Detect which cell encompasses the target text, then output its [x, y] center coordinate. 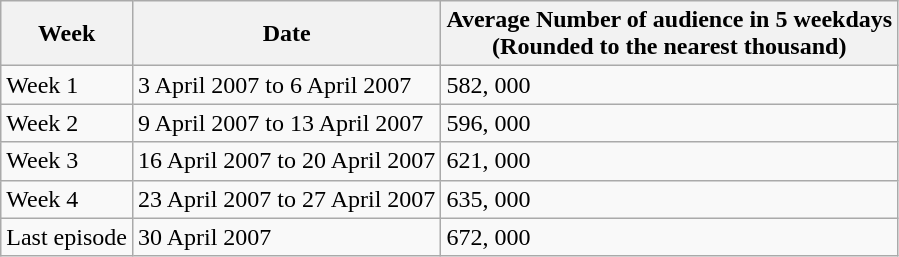
Week 2 [67, 123]
30 April 2007 [286, 237]
Week 4 [67, 199]
Week 3 [67, 161]
Week 1 [67, 85]
Week [67, 34]
Date [286, 34]
23 April 2007 to 27 April 2007 [286, 199]
9 April 2007 to 13 April 2007 [286, 123]
16 April 2007 to 20 April 2007 [286, 161]
Average Number of audience in 5 weekdays(Rounded to the nearest thousand) [670, 34]
635, 000 [670, 199]
582, 000 [670, 85]
3 April 2007 to 6 April 2007 [286, 85]
672, 000 [670, 237]
621, 000 [670, 161]
596, 000 [670, 123]
Last episode [67, 237]
